Output the (x, y) coordinate of the center of the cell containing the given text.  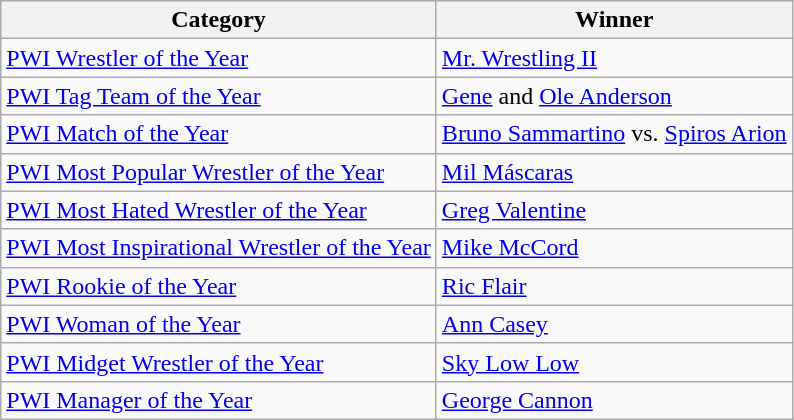
Gene and Ole Anderson (614, 96)
Ric Flair (614, 286)
PWI Rookie of the Year (219, 286)
Mr. Wrestling II (614, 58)
Mil Máscaras (614, 172)
PWI Wrestler of the Year (219, 58)
George Cannon (614, 400)
PWI Most Popular Wrestler of the Year (219, 172)
Bruno Sammartino vs. Spiros Arion (614, 134)
PWI Most Hated Wrestler of the Year (219, 210)
Winner (614, 20)
PWI Manager of the Year (219, 400)
Mike McCord (614, 248)
PWI Match of the Year (219, 134)
PWI Most Inspirational Wrestler of the Year (219, 248)
PWI Woman of the Year (219, 324)
PWI Tag Team of the Year (219, 96)
Greg Valentine (614, 210)
Category (219, 20)
Sky Low Low (614, 362)
PWI Midget Wrestler of the Year (219, 362)
Ann Casey (614, 324)
